Search for the cell housing the specified text and yield its [x, y] center coordinate. 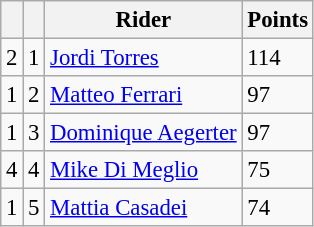
Jordi Torres [144, 58]
Points [278, 20]
75 [278, 170]
Rider [144, 20]
Mattia Casadei [144, 208]
Mike Di Meglio [144, 170]
Dominique Aegerter [144, 133]
Matteo Ferrari [144, 95]
114 [278, 58]
74 [278, 208]
3 [34, 133]
5 [34, 208]
